Search for the cell housing the specified text and yield its (x, y) center coordinate. 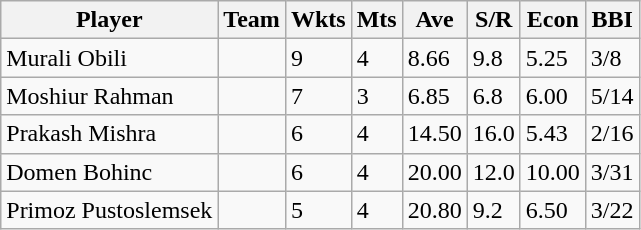
Primoz Pustoslemsek (110, 210)
16.0 (494, 134)
20.00 (434, 172)
BBI (612, 20)
9.2 (494, 210)
12.0 (494, 172)
6.50 (552, 210)
6.00 (552, 96)
20.80 (434, 210)
Team (252, 20)
Prakash Mishra (110, 134)
Mts (376, 20)
3 (376, 96)
Player (110, 20)
9 (318, 58)
5/14 (612, 96)
Domen Bohinc (110, 172)
10.00 (552, 172)
Moshiur Rahman (110, 96)
Murali Obili (110, 58)
3/31 (612, 172)
3/22 (612, 210)
5.25 (552, 58)
7 (318, 96)
5.43 (552, 134)
6.85 (434, 96)
Ave (434, 20)
3/8 (612, 58)
Wkts (318, 20)
8.66 (434, 58)
Econ (552, 20)
6.8 (494, 96)
S/R (494, 20)
9.8 (494, 58)
14.50 (434, 134)
2/16 (612, 134)
5 (318, 210)
